Capture the cell that displays the provided text and extract its [X, Y] central coordinate. 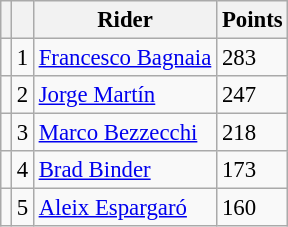
5 [22, 208]
247 [252, 95]
160 [252, 208]
2 [22, 95]
3 [22, 133]
Brad Binder [124, 170]
4 [22, 170]
Points [252, 20]
Rider [124, 20]
283 [252, 58]
Francesco Bagnaia [124, 58]
Marco Bezzecchi [124, 133]
1 [22, 58]
Jorge Martín [124, 95]
218 [252, 133]
Aleix Espargaró [124, 208]
173 [252, 170]
